Extract the [X, Y] coordinate from the center of the cell holding the provided text.  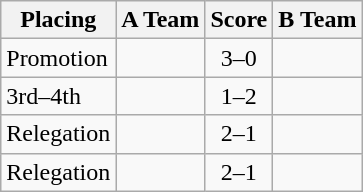
A Team [160, 20]
1–2 [239, 96]
Score [239, 20]
B Team [318, 20]
Promotion [58, 58]
Placing [58, 20]
3–0 [239, 58]
3rd–4th [58, 96]
